Detect which cell encompasses the target text, then output its (X, Y) center coordinate. 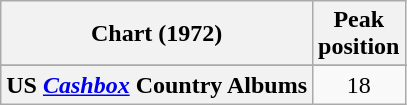
18 (359, 85)
Chart (1972) (157, 34)
US Cashbox Country Albums (157, 85)
Peakposition (359, 34)
